Determine the (X, Y) coordinate at the center of the cell enclosing the given text.  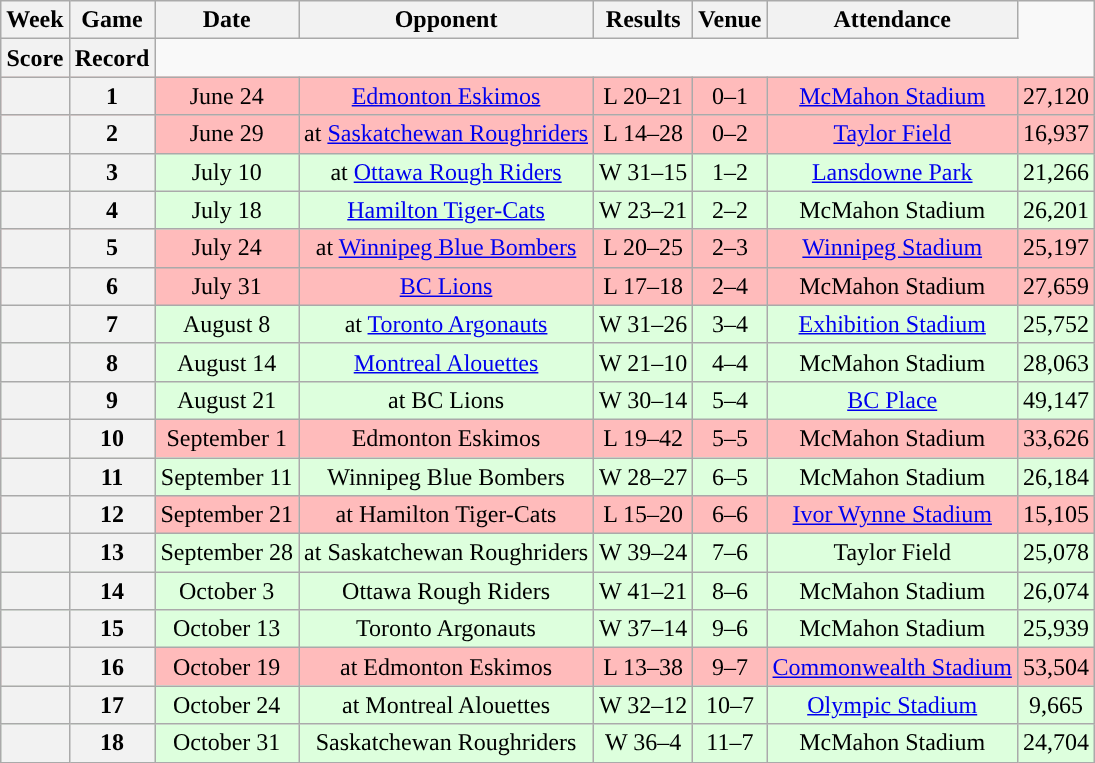
at Winnipeg Blue Bombers (446, 248)
W 41–21 (644, 591)
at Montreal Alouettes (446, 705)
7–6 (730, 553)
L 15–20 (644, 515)
October 13 (227, 629)
Commonwealth Stadium (892, 667)
Score (35, 58)
Lansdowne Park (892, 172)
18 (112, 743)
25,078 (1056, 553)
July 10 (227, 172)
25,752 (1056, 324)
9 (112, 400)
4 (112, 210)
W 30–14 (644, 400)
3–4 (730, 324)
2–4 (730, 286)
Winnipeg Stadium (892, 248)
at Ottawa Rough Riders (446, 172)
Opponent (446, 20)
1 (112, 96)
10 (112, 438)
17 (112, 705)
15 (112, 629)
16,937 (1056, 134)
25,939 (1056, 629)
26,074 (1056, 591)
4–4 (730, 362)
6 (112, 286)
Ottawa Rough Riders (446, 591)
0–1 (730, 96)
September 1 (227, 438)
Ivor Wynne Stadium (892, 515)
at BC Lions (446, 400)
Toronto Argonauts (446, 629)
6–6 (730, 515)
October 19 (227, 667)
L 17–18 (644, 286)
Date (227, 20)
W 37–14 (644, 629)
August 8 (227, 324)
BC Lions (446, 286)
W 23–21 (644, 210)
July 31 (227, 286)
2–3 (730, 248)
W 28–27 (644, 477)
16 (112, 667)
2 (112, 134)
July 18 (227, 210)
9,665 (1056, 705)
26,201 (1056, 210)
Record (112, 58)
33,626 (1056, 438)
September 28 (227, 553)
26,184 (1056, 477)
BC Place (892, 400)
L 20–21 (644, 96)
49,147 (1056, 400)
W 31–26 (644, 324)
Attendance (892, 20)
August 14 (227, 362)
9–7 (730, 667)
October 24 (227, 705)
53,504 (1056, 667)
8 (112, 362)
Results (644, 20)
13 (112, 553)
8–6 (730, 591)
at Edmonton Eskimos (446, 667)
2–2 (730, 210)
W 32–12 (644, 705)
9–6 (730, 629)
September 21 (227, 515)
L 13–38 (644, 667)
W 31–15 (644, 172)
Hamilton Tiger-Cats (446, 210)
11 (112, 477)
August 21 (227, 400)
0–2 (730, 134)
5 (112, 248)
Olympic Stadium (892, 705)
Winnipeg Blue Bombers (446, 477)
L 20–25 (644, 248)
14 (112, 591)
27,659 (1056, 286)
10–7 (730, 705)
October 31 (227, 743)
at Hamilton Tiger-Cats (446, 515)
W 36–4 (644, 743)
June 24 (227, 96)
28,063 (1056, 362)
Game (112, 20)
at Toronto Argonauts (446, 324)
W 39–24 (644, 553)
July 24 (227, 248)
11–7 (730, 743)
5–5 (730, 438)
June 29 (227, 134)
25,197 (1056, 248)
12 (112, 515)
27,120 (1056, 96)
7 (112, 324)
24,704 (1056, 743)
Saskatchewan Roughriders (446, 743)
L 19–42 (644, 438)
Week (35, 20)
W 21–10 (644, 362)
15,105 (1056, 515)
September 11 (227, 477)
Venue (730, 20)
1–2 (730, 172)
3 (112, 172)
Montreal Alouettes (446, 362)
Exhibition Stadium (892, 324)
5–4 (730, 400)
6–5 (730, 477)
L 14–28 (644, 134)
21,266 (1056, 172)
October 3 (227, 591)
